Detect which cell encompasses the target text, then output its [x, y] center coordinate. 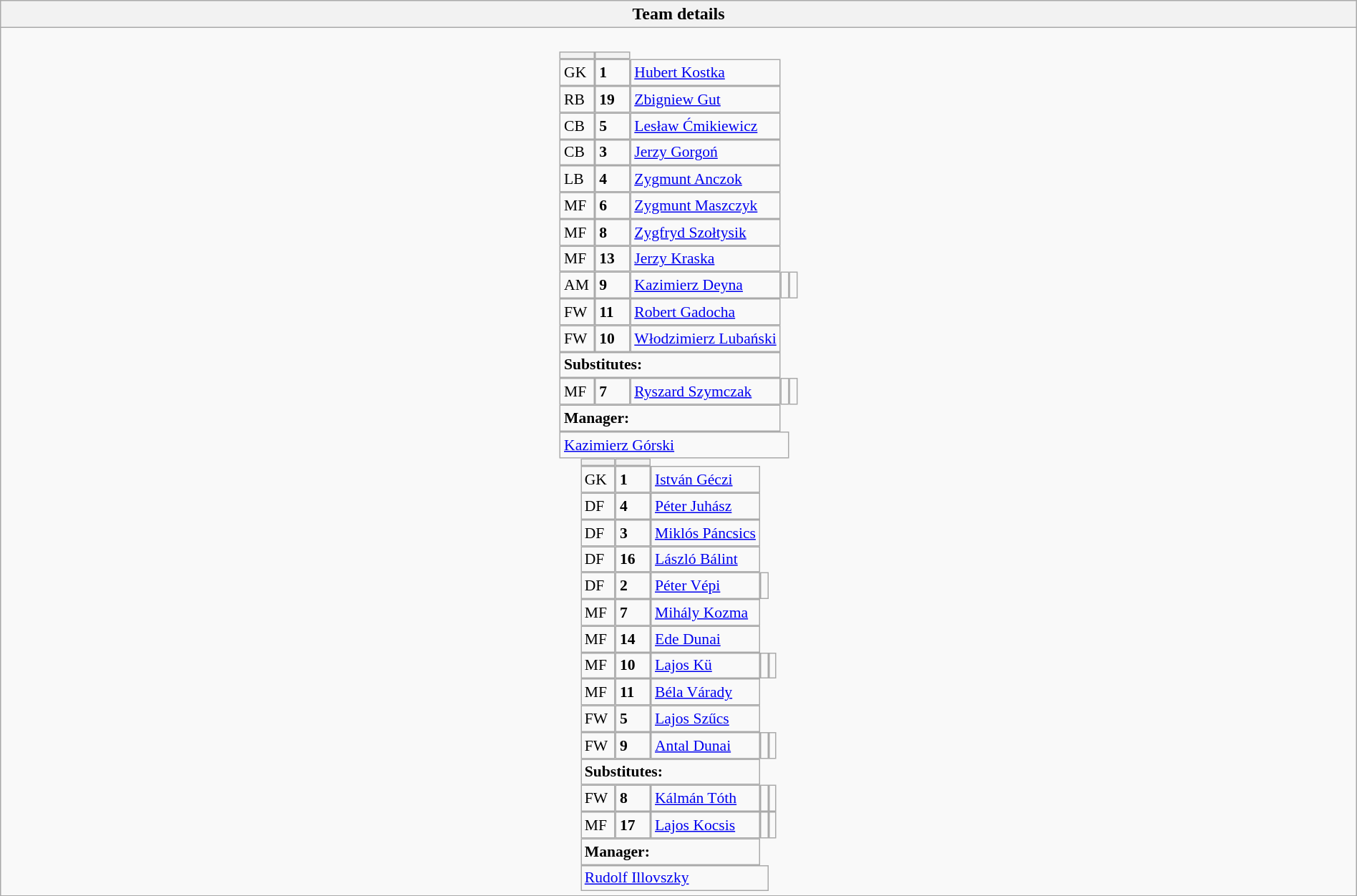
László Bálint [706, 560]
6 [613, 206]
Lajos Kü [706, 666]
Lajos Kocsis [706, 824]
Rudolf Illovszky [674, 877]
17 [633, 824]
Zygmunt Maszczyk [705, 206]
16 [633, 560]
Team details [678, 14]
Béla Várady [706, 691]
Péter Vépi [706, 585]
Mihály Kozma [706, 613]
Zbigniew Gut [705, 99]
Jerzy Kraska [705, 259]
Robert Gadocha [705, 312]
Włodzimierz Lubański [705, 338]
István Géczi [706, 479]
Ryszard Szymczak [705, 391]
RB [577, 99]
AM [577, 285]
Antal Dunai [706, 746]
2 [633, 585]
Kálmán Tóth [706, 799]
Lajos Szűcs [706, 719]
Péter Juhász [706, 507]
19 [613, 99]
Kazimierz Górski [674, 445]
Miklós Páncsics [706, 532]
14 [633, 638]
Zygfryd Szołtysik [705, 232]
LB [577, 179]
Hubert Kostka [705, 73]
Ede Dunai [706, 638]
Zygmunt Anczok [705, 179]
Jerzy Gorgoń [705, 152]
13 [613, 259]
Lesław Ćmikiewicz [705, 126]
Kazimierz Deyna [705, 285]
